Identify which cell holds the provided text, then report its (X, Y) central coordinate. 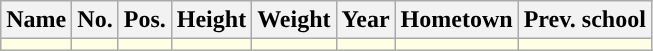
Weight (294, 20)
Prev. school (584, 20)
No. (95, 20)
Hometown (456, 20)
Name (36, 20)
Year (366, 20)
Height (211, 20)
Pos. (144, 20)
